For the text-containing cell, return its midpoint in [x, y] coordinate format. 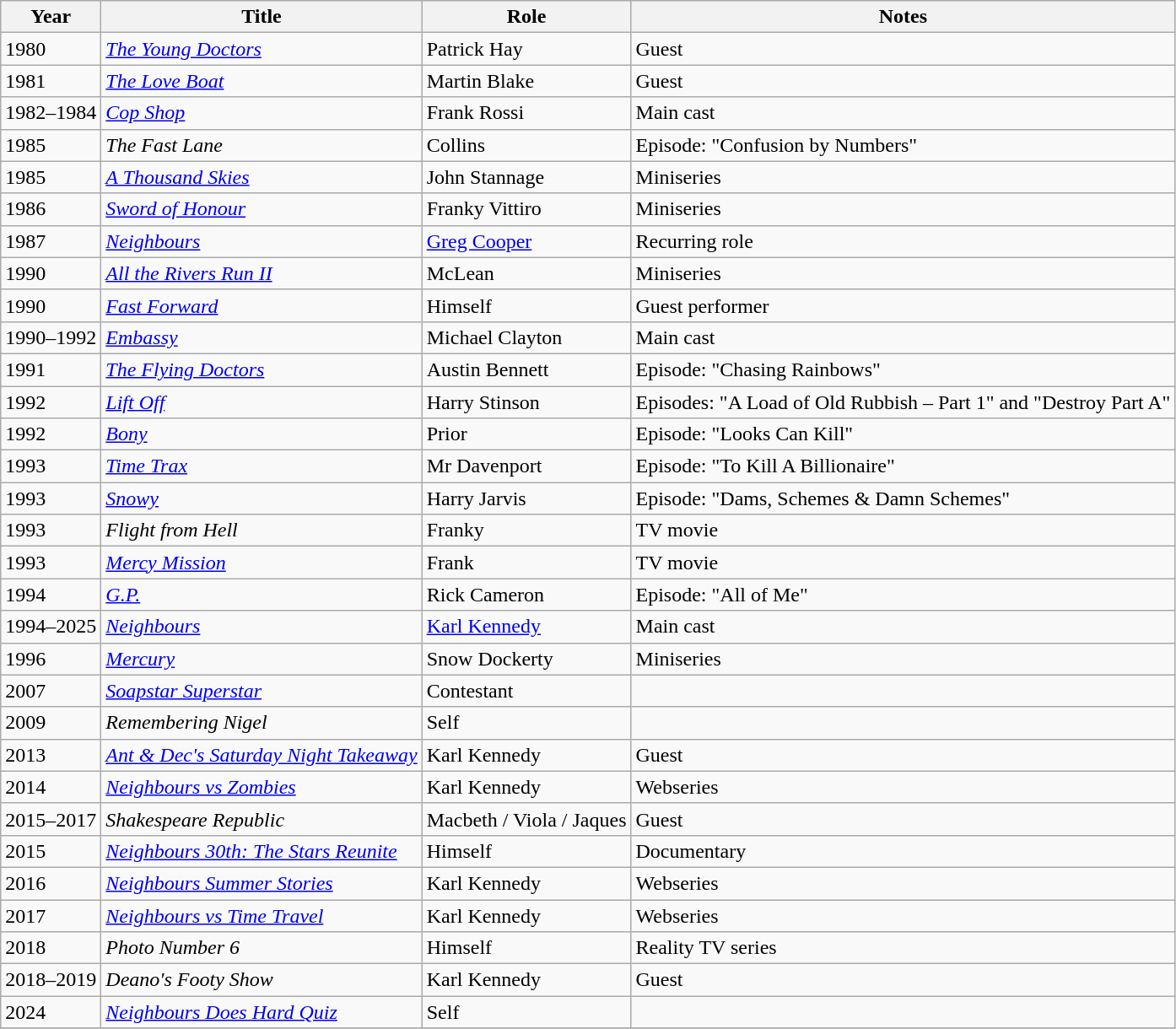
1986 [51, 209]
Soapstar Superstar [262, 691]
Martin Blake [526, 81]
Photo Number 6 [262, 948]
Neighbours vs Zombies [262, 787]
2017 [51, 915]
Mr Davenport [526, 466]
Embassy [262, 337]
2015 [51, 851]
Prior [526, 434]
Guest performer [903, 305]
Rick Cameron [526, 595]
1991 [51, 369]
Harry Stinson [526, 402]
Episode: "Confusion by Numbers" [903, 145]
Ant & Dec's Saturday Night Takeaway [262, 755]
Snowy [262, 498]
Fast Forward [262, 305]
2018–2019 [51, 980]
Frank [526, 563]
2013 [51, 755]
Macbeth / Viola / Jaques [526, 819]
Episode: "Chasing Rainbows" [903, 369]
Shakespeare Republic [262, 819]
Sword of Honour [262, 209]
G.P. [262, 595]
2024 [51, 1012]
2016 [51, 883]
1994–2025 [51, 627]
Episodes: "A Load of Old Rubbish – Part 1" and "Destroy Part A" [903, 402]
Contestant [526, 691]
1980 [51, 49]
Bony [262, 434]
McLean [526, 273]
2018 [51, 948]
Harry Jarvis [526, 498]
Mercy Mission [262, 563]
The Flying Doctors [262, 369]
The Fast Lane [262, 145]
1990–1992 [51, 337]
Episode: "Dams, Schemes & Damn Schemes" [903, 498]
John Stannage [526, 177]
Collins [526, 145]
The Young Doctors [262, 49]
Role [526, 17]
1982–1984 [51, 113]
2009 [51, 723]
1996 [51, 659]
Patrick Hay [526, 49]
Episode: "All of Me" [903, 595]
Neighbours Does Hard Quiz [262, 1012]
Notes [903, 17]
Episode: "To Kill A Billionaire" [903, 466]
Mercury [262, 659]
Franky Vittiro [526, 209]
Michael Clayton [526, 337]
1981 [51, 81]
Flight from Hell [262, 531]
Snow Dockerty [526, 659]
Frank Rossi [526, 113]
2007 [51, 691]
Recurring role [903, 241]
Reality TV series [903, 948]
Neighbours Summer Stories [262, 883]
The Love Boat [262, 81]
Greg Cooper [526, 241]
Neighbours 30th: The Stars Reunite [262, 851]
1987 [51, 241]
Episode: "Looks Can Kill" [903, 434]
2014 [51, 787]
Franky [526, 531]
All the Rivers Run II [262, 273]
Year [51, 17]
1994 [51, 595]
Cop Shop [262, 113]
A Thousand Skies [262, 177]
Lift Off [262, 402]
Austin Bennett [526, 369]
2015–2017 [51, 819]
Neighbours vs Time Travel [262, 915]
Remembering Nigel [262, 723]
Time Trax [262, 466]
Documentary [903, 851]
Title [262, 17]
Deano's Footy Show [262, 980]
